Scan for the cell matching the given text and deliver its (x, y) coordinate at center. 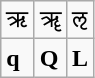
q (18, 58)
ऌ (80, 20)
ऋ (18, 20)
Q (50, 58)
L (80, 58)
ॠ (50, 20)
